Detect which cell encompasses the target text, then output its (x, y) center coordinate. 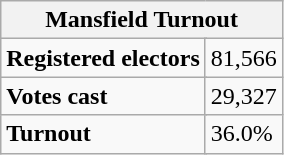
Registered electors (104, 58)
81,566 (244, 58)
Votes cast (104, 96)
Mansfield Turnout (142, 20)
29,327 (244, 96)
Turnout (104, 134)
36.0% (244, 134)
